Output the [x, y] coordinate of the center of the cell containing the given text.  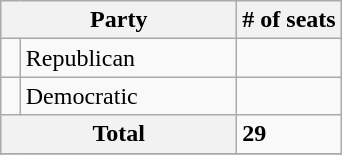
Total [119, 134]
Republican [128, 58]
Democratic [128, 96]
Party [119, 20]
29 [289, 134]
# of seats [289, 20]
